Pinpoint the cell where the given text exists, returning its [x, y] midpoint coordinate. 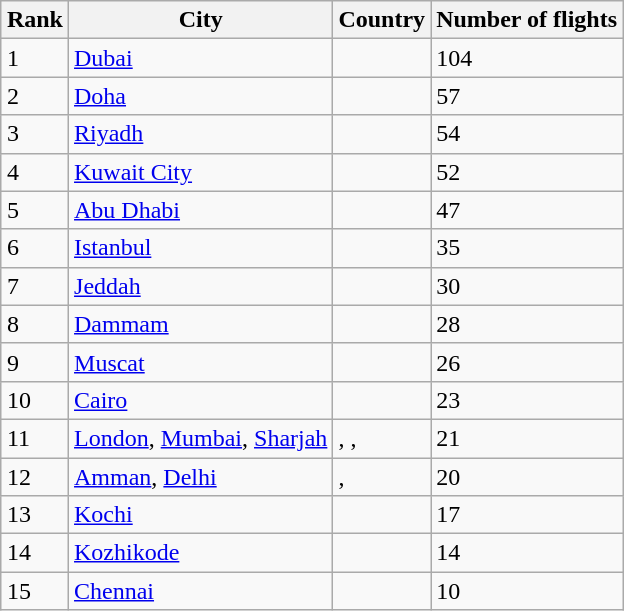
Abu Dhabi [201, 210]
28 [527, 324]
Amman, Delhi [201, 477]
52 [527, 172]
104 [527, 58]
35 [527, 248]
47 [527, 210]
30 [527, 286]
Rank [34, 20]
Dubai [201, 58]
8 [34, 324]
5 [34, 210]
13 [34, 515]
Kuwait City [201, 172]
Chennai [201, 591]
Country [382, 20]
, [382, 477]
57 [527, 96]
1 [34, 58]
Cairo [201, 400]
, , [382, 438]
Istanbul [201, 248]
20 [527, 477]
Riyadh [201, 134]
Kozhikode [201, 553]
12 [34, 477]
Number of flights [527, 20]
City [201, 20]
4 [34, 172]
2 [34, 96]
Kochi [201, 515]
26 [527, 362]
54 [527, 134]
17 [527, 515]
Dammam [201, 324]
3 [34, 134]
9 [34, 362]
11 [34, 438]
6 [34, 248]
7 [34, 286]
21 [527, 438]
15 [34, 591]
Jeddah [201, 286]
London, Mumbai, Sharjah [201, 438]
Muscat [201, 362]
Doha [201, 96]
23 [527, 400]
